Extract the [x, y] coordinate from the center of the cell holding the provided text.  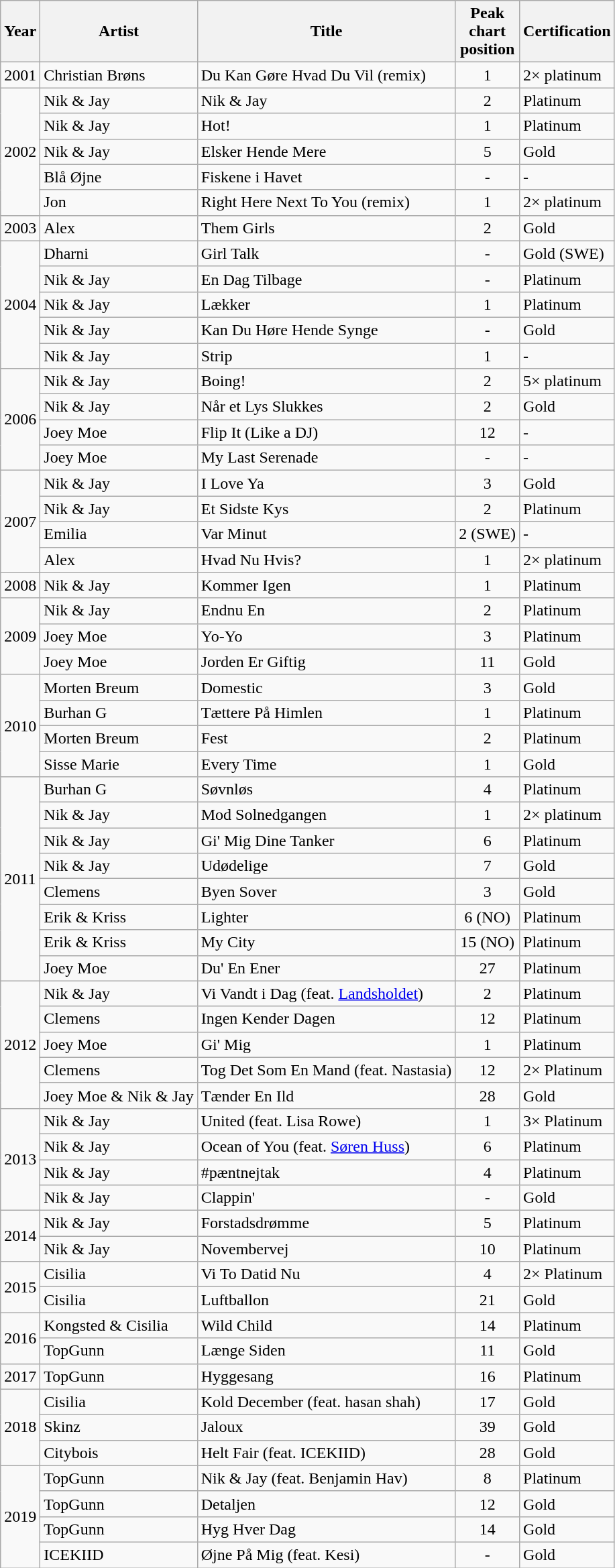
Jon [119, 202]
2011 [20, 879]
Kold December (feat. hasan shah) [326, 1402]
2004 [20, 304]
Title [326, 32]
Sisse Marie [119, 764]
Øjne På Mig (feat. Kesi) [326, 1555]
Hyggesang [326, 1376]
Et Sidste Kys [326, 509]
2002 [20, 152]
Novembervej [326, 1249]
Certification [567, 32]
2007 [20, 522]
10 [488, 1249]
Du' En Ener [326, 968]
Wild Child [326, 1325]
Dharni [119, 253]
Peakchartposition [488, 32]
Vi Vandt i Dag (feat. Landsholdet) [326, 993]
17 [488, 1402]
Domestic [326, 687]
Mod Solnedgangen [326, 815]
Elsker Hende Mere [326, 152]
Tænder En Ild [326, 1095]
16 [488, 1376]
Christian Brøns [119, 75]
Var Minut [326, 534]
Forstadsdrømme [326, 1223]
Skinz [119, 1427]
Year [20, 32]
Søvnløs [326, 790]
Vi To Datid Nu [326, 1274]
2017 [20, 1376]
Kan Du Høre Hende Synge [326, 330]
Kommer Igen [326, 585]
Gi' Mig [326, 1044]
Du Kan Gøre Hvad Du Vil (remix) [326, 75]
Gold (SWE) [567, 253]
15 (NO) [488, 943]
2013 [20, 1159]
7 [488, 866]
Jaloux [326, 1427]
Udødelige [326, 866]
Lighter [326, 917]
2003 [20, 228]
Længe Siden [326, 1351]
5× platinum [567, 381]
ICEKIID [119, 1555]
2 (SWE) [488, 534]
2009 [20, 636]
#pæntnejtak [326, 1172]
Fest [326, 738]
United (feat. Lisa Rowe) [326, 1121]
39 [488, 1427]
Kongsted & Cisilia [119, 1325]
Endnu En [326, 611]
2015 [20, 1287]
Tættere På Himlen [326, 713]
Helt Fair (feat. ICEKIID) [326, 1453]
Nik & Jay (feat. Benjamin Hav) [326, 1478]
21 [488, 1300]
Emilia [119, 534]
Blå Øjne [119, 177]
Right Here Next To You (remix) [326, 202]
Strip [326, 356]
Every Time [326, 764]
Them Girls [326, 228]
2019 [20, 1516]
Gi' Mig Dine Tanker [326, 841]
Byen Sover [326, 892]
Tog Det Som En Mand (feat. Nastasia) [326, 1070]
Hyg Hver Dag [326, 1529]
Ocean of You (feat. Søren Huss) [326, 1146]
My Last Serenade [326, 458]
2001 [20, 75]
Jorden Er Giftig [326, 662]
2018 [20, 1427]
Når et Lys Slukkes [326, 407]
Lækker [326, 304]
Hvad Nu Hvis? [326, 560]
My City [326, 943]
2006 [20, 420]
Clappin' [326, 1198]
2010 [20, 725]
3× Platinum [567, 1121]
Fiskene i Havet [326, 177]
8 [488, 1478]
2008 [20, 585]
Boing! [326, 381]
Luftballon [326, 1300]
2016 [20, 1338]
En Dag Tilbage [326, 279]
6 (NO) [488, 917]
Citybois [119, 1453]
Girl Talk [326, 253]
Joey Moe & Nik & Jay [119, 1095]
Yo-Yo [326, 636]
I Love Ya [326, 483]
Detaljen [326, 1504]
27 [488, 968]
Hot! [326, 126]
Flip It (Like a DJ) [326, 432]
2012 [20, 1044]
Artist [119, 32]
2014 [20, 1236]
Ingen Kender Dagen [326, 1019]
